Provide the [X, Y] coordinate of the cell's center where the given text is located.  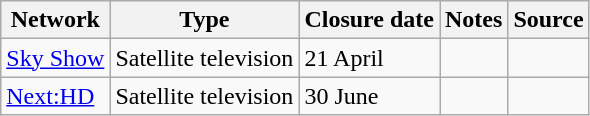
Sky Show [56, 58]
Type [204, 20]
Notes [474, 20]
Closure date [370, 20]
Network [56, 20]
Source [548, 20]
30 June [370, 96]
Next:HD [56, 96]
21 April [370, 58]
